Output the [X, Y] coordinate of the center of the cell containing the given text.  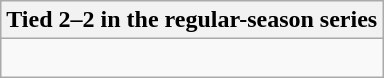
Tied 2–2 in the regular-season series [192, 20]
